Pinpoint the cell where the given text exists, returning its [x, y] midpoint coordinate. 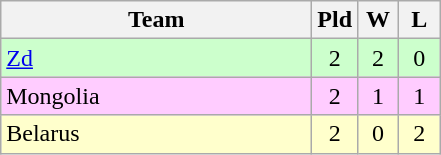
Mongolia [156, 96]
Zd [156, 58]
L [420, 20]
Team [156, 20]
Belarus [156, 134]
W [378, 20]
Pld [335, 20]
